Find where the given text appears and provide that cell's center as (x, y) coordinate. 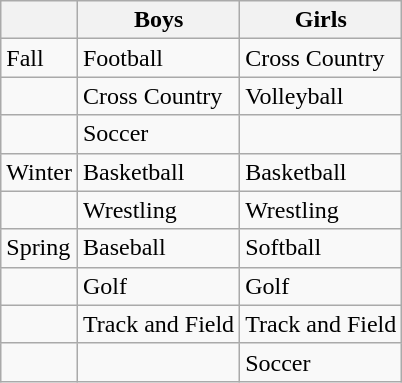
Spring (40, 248)
Football (158, 58)
Girls (321, 20)
Volleyball (321, 96)
Winter (40, 172)
Softball (321, 248)
Baseball (158, 248)
Boys (158, 20)
Fall (40, 58)
